Output the (X, Y) coordinate of the center of the cell containing the given text.  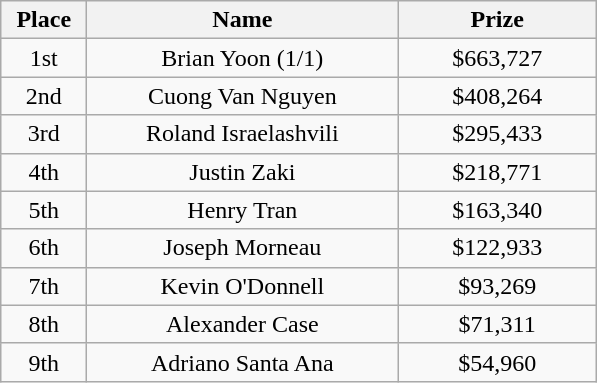
Brian Yoon (1/1) (242, 58)
9th (44, 362)
$163,340 (498, 210)
$663,727 (498, 58)
$218,771 (498, 172)
$122,933 (498, 248)
$295,433 (498, 134)
Justin Zaki (242, 172)
Henry Tran (242, 210)
2nd (44, 96)
5th (44, 210)
Alexander Case (242, 324)
8th (44, 324)
Adriano Santa Ana (242, 362)
Prize (498, 20)
$93,269 (498, 286)
Place (44, 20)
Kevin O'Donnell (242, 286)
Name (242, 20)
3rd (44, 134)
7th (44, 286)
Roland Israelashvili (242, 134)
Joseph Morneau (242, 248)
4th (44, 172)
$408,264 (498, 96)
$54,960 (498, 362)
1st (44, 58)
$71,311 (498, 324)
Cuong Van Nguyen (242, 96)
6th (44, 248)
